Locate the cell with the specified text and output its [x, y] center coordinate. 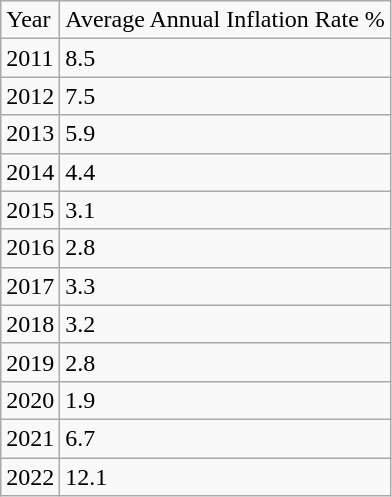
3.3 [226, 286]
3.1 [226, 210]
12.1 [226, 477]
1.9 [226, 400]
5.9 [226, 134]
2013 [30, 134]
2014 [30, 172]
7.5 [226, 96]
2015 [30, 210]
2017 [30, 286]
Average Annual Inflation Rate % [226, 20]
2018 [30, 324]
4.4 [226, 172]
2019 [30, 362]
2016 [30, 248]
6.7 [226, 438]
2012 [30, 96]
2021 [30, 438]
8.5 [226, 58]
Year [30, 20]
2020 [30, 400]
2022 [30, 477]
2011 [30, 58]
3.2 [226, 324]
